Locate the cell with the specified text and output its [X, Y] center coordinate. 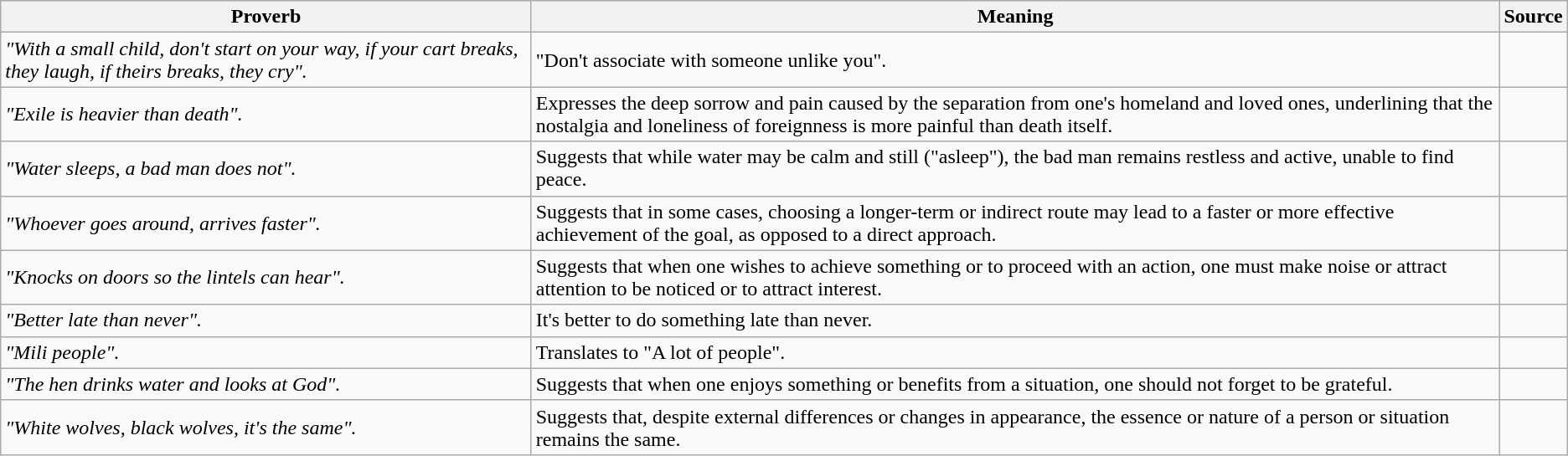
"Mili people". [266, 352]
"Better late than never". [266, 320]
Suggests that when one enjoys something or benefits from a situation, one should not forget to be grateful. [1015, 384]
"The hen drinks water and looks at God". [266, 384]
It's better to do something late than never. [1015, 320]
"Whoever goes around, arrives faster". [266, 223]
Translates to "A lot of people". [1015, 352]
"White wolves, black wolves, it's the same". [266, 427]
Suggests that, despite external differences or changes in appearance, the essence or nature of a person or situation remains the same. [1015, 427]
Meaning [1015, 17]
"With a small child, don't start on your way, if your cart breaks, they laugh, if theirs breaks, they cry". [266, 60]
"Water sleeps, a bad man does not". [266, 169]
"Don't associate with someone unlike you". [1015, 60]
"Knocks on doors so the lintels can hear". [266, 278]
Proverb [266, 17]
Source [1533, 17]
"Exile is heavier than death". [266, 114]
Suggests that while water may be calm and still ("asleep"), the bad man remains restless and active, unable to find peace. [1015, 169]
